Provide the (X, Y) coordinate of the cell's center where the given text is located.  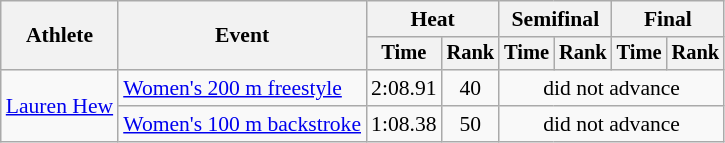
Final (668, 19)
40 (471, 88)
Event (242, 36)
1:08.38 (404, 124)
2:08.91 (404, 88)
Athlete (60, 36)
Women's 200 m freestyle (242, 88)
Women's 100 m backstroke (242, 124)
50 (471, 124)
Semifinal (555, 19)
Heat (432, 19)
Lauren Hew (60, 106)
